Output the [X, Y] coordinate of the center of the cell containing the given text.  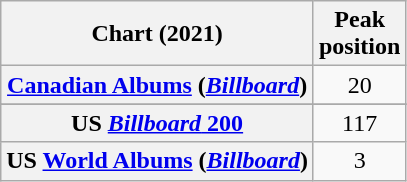
Chart (2021) [158, 34]
US World Albums (Billboard) [158, 161]
117 [359, 123]
US Billboard 200 [158, 123]
Canadian Albums (Billboard) [158, 85]
3 [359, 161]
20 [359, 85]
Peakposition [359, 34]
